Identify which cell holds the provided text, then report its [X, Y] central coordinate. 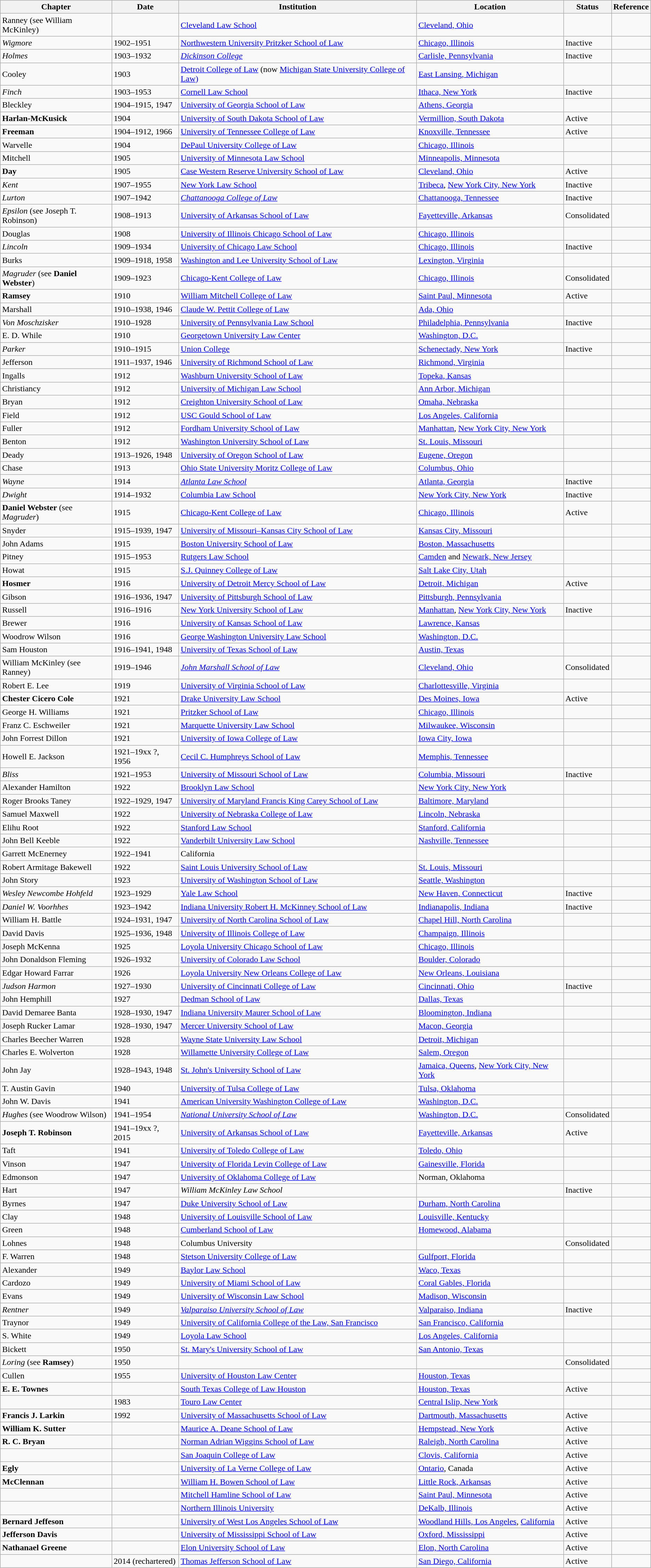
Baylor Law School [298, 1270]
Vermillion, South Dakota [490, 118]
T. Austin Gavin [56, 1088]
Hempstead, New York [490, 1429]
University of Pittsburgh School of Law [298, 597]
Oxford, Mississippi [490, 1535]
University of Oklahoma College of Law [298, 1177]
1923 [145, 880]
Edgar Howard Farrar [56, 973]
Burks [56, 260]
Ada, Ohio [490, 309]
Cooley [56, 74]
1916–1941, 1948 [145, 650]
John Adams [56, 544]
1927–1930 [145, 986]
Ithaca, New York [490, 92]
1922–1941 [145, 854]
Joseph T. Robinson [56, 1133]
Day [56, 171]
East Lansing, Michigan [490, 74]
Status [587, 7]
Brewer [56, 623]
Clovis, California [490, 1455]
1922–1929, 1947 [145, 801]
Minneapolis, Minnesota [490, 158]
William McKinley (see Ranney) [56, 668]
Claude W. Pettit College of Law [298, 309]
New York University School of Law [298, 610]
McClennan [56, 1481]
Valparaiso, Indiana [490, 1310]
Ranney (see William McKinley) [56, 25]
Hart [56, 1190]
Roger Brooks Taney [56, 801]
University of La Verne College of Law [298, 1468]
New York Law School [298, 185]
Magruder (see Daniel Webster) [56, 278]
Dartmouth, Massachusetts [490, 1415]
1910–1915 [145, 349]
American University Washington College of Law [298, 1102]
Bernard Jeffeson [56, 1521]
University of Michigan Law School [298, 389]
Atlanta Law School [298, 481]
Deady [56, 455]
1903–1953 [145, 92]
Green [56, 1230]
Knoxville, Tennessee [490, 131]
University of Maryland Francis King Carey School of Law [298, 801]
University of Nebraska College of Law [298, 814]
Location [490, 7]
Atlanta, Georgia [490, 481]
Bickett [56, 1349]
University of Mississippi School of Law [298, 1535]
Norman, Oklahoma [490, 1177]
Ontario, Canada [490, 1468]
University of Missouri–Kansas City School of Law [298, 530]
Ann Arbor, Michigan [490, 389]
Elon University School of Law [298, 1548]
California [298, 854]
Valparaiso University School of Law [298, 1310]
Macon, Georgia [490, 1026]
Mitchell Hamline School of Law [298, 1495]
F. Warren [56, 1256]
William McKinley Law School [298, 1190]
Elon, North Carolina [490, 1548]
Loyola Law School [298, 1336]
John Story [56, 880]
Loyola University New Orleans College of Law [298, 973]
Vanderbilt University Law School [298, 840]
E. E. Townes [56, 1389]
Salt Lake City, Utah [490, 570]
Bryan [56, 402]
University of Miami School of Law [298, 1283]
1927 [145, 999]
Cardozo [56, 1283]
Parker [56, 349]
University of Missouri School of Law [298, 774]
Northwestern University Pritzker School of Law [298, 43]
1914–1932 [145, 495]
Dallas, Texas [490, 999]
Sam Houston [56, 650]
Washington and Lee University School of Law [298, 260]
Snyder [56, 530]
Topeka, Kansas [490, 375]
Lawrence, Kansas [490, 623]
University of Tulsa College of Law [298, 1088]
1915–1939, 1947 [145, 530]
St. John's University School of Law [298, 1070]
Salem, Oregon [490, 1052]
Cullen [56, 1376]
Chattanooga, Tennessee [490, 198]
1904–1915, 1947 [145, 105]
San Francisco, California [490, 1323]
George Washington University Law School [298, 636]
University of Massachusetts School of Law [298, 1415]
Douglas [56, 234]
South Texas College of Law Houston [298, 1389]
William H. Battle [56, 920]
Pittsburgh, Pennsylvania [490, 597]
1940 [145, 1088]
University of Illinois College of Law [298, 933]
Columbia, Missouri [490, 774]
Loyola University Chicago School of Law [298, 946]
Cincinnati, Ohio [490, 986]
New Haven, Connecticut [490, 894]
1904–1912, 1966 [145, 131]
Rutgers Law School [298, 557]
University of Illinois Chicago School of Law [298, 234]
R. C. Bryan [56, 1442]
Little Rock, Arkansas [490, 1481]
DeKalb, Illinois [490, 1508]
University of Tennessee College of Law [298, 131]
1921–19xx ?, 1956 [145, 756]
Marquette University Law School [298, 725]
Gibson [56, 597]
Finch [56, 92]
University of Iowa College of Law [298, 738]
San Antonio, Texas [490, 1349]
Fordham University School of Law [298, 429]
University of Pennsylvania Law School [298, 322]
University of Texas School of Law [298, 650]
Von Moschzisker [56, 322]
Norman Adrian Wiggins School of Law [298, 1442]
Cumberland School of Law [298, 1230]
Nashville, Tennessee [490, 840]
Field [56, 415]
1926 [145, 973]
Boston University School of Law [298, 544]
Camden and Newark, New Jersey [490, 557]
Traynor [56, 1323]
1983 [145, 1402]
Robert E. Lee [56, 686]
1908 [145, 234]
Georgetown University Law Center [298, 336]
University of Colorado Law School [298, 960]
Warvelle [56, 145]
Louisville, Kentucky [490, 1217]
Gainesville, Florida [490, 1164]
John Marshall School of Law [298, 668]
Clay [56, 1217]
Mitchell [56, 158]
Egly [56, 1468]
Tulsa, Oklahoma [490, 1088]
William K. Sutter [56, 1429]
John Bell Keeble [56, 840]
Epsilon (see Joseph T. Robinson) [56, 216]
1923–1929 [145, 894]
1919–1946 [145, 668]
University of Minnesota Law School [298, 158]
1908–1913 [145, 216]
St. Mary's University School of Law [298, 1349]
1907–1955 [145, 185]
Saint Louis University School of Law [298, 867]
Boston, Massachusetts [490, 544]
Russell [56, 610]
Union College [298, 349]
Wesley Newcombe Hohfeld [56, 894]
Tribeca, New York City, New York [490, 185]
Indiana University Maurer School of Law [298, 1013]
Chapter [56, 7]
Alexander [56, 1270]
Central Islip, New York [490, 1402]
Institution [298, 7]
Daniel Webster (see Magruder) [56, 513]
Boulder, Colorado [490, 960]
Baltimore, Maryland [490, 801]
Evans [56, 1296]
Chattanooga College of Law [298, 198]
Memphis, Tennessee [490, 756]
1923–1942 [145, 907]
Seattle, Washington [490, 880]
Madison, Wisconsin [490, 1296]
University of Chicago Law School [298, 247]
John Donaldson Fleming [56, 960]
DePaul University College of Law [298, 145]
1914 [145, 481]
Howell E. Jackson [56, 756]
Toledo, Ohio [490, 1151]
Robert Armitage Bakewell [56, 867]
Case Western Reserve University School of Law [298, 171]
Willamette University College of Law [298, 1052]
Kent [56, 185]
1903 [145, 74]
University of Oregon School of Law [298, 455]
Lohnes [56, 1243]
Ohio State University Moritz College of Law [298, 468]
John W. Davis [56, 1102]
Kansas City, Missouri [490, 530]
1902–1951 [145, 43]
University of Georgia School of Law [298, 105]
Yale Law School [298, 894]
1911–1937, 1946 [145, 362]
Columbus, Ohio [490, 468]
1955 [145, 1376]
Francis J. Larkin [56, 1415]
Benton [56, 442]
Chester Cicero Cole [56, 699]
Date [145, 7]
Creighton University School of Law [298, 402]
Carlisle, Pennsylvania [490, 56]
Woodland Hills, Los Angeles, California [490, 1521]
Nathanael Greene [56, 1548]
Dickinson College [298, 56]
Howat [56, 570]
Bliss [56, 774]
Washburn University School of Law [298, 375]
1913 [145, 468]
Cecil C. Humphreys School of Law [298, 756]
University of Wisconsin Law School [298, 1296]
1925–1936, 1948 [145, 933]
Lurton [56, 198]
Charlottesville, Virginia [490, 686]
Durham, North Carolina [490, 1203]
Schenectady, New York [490, 349]
Drake University Law School [298, 699]
S. White [56, 1336]
University of Richmond School of Law [298, 362]
University of Detroit Mercy School of Law [298, 583]
Eugene, Oregon [490, 455]
Daniel W. Voorhhes [56, 907]
Waco, Texas [490, 1270]
Edmonson [56, 1177]
Pritzker School of Law [298, 712]
Marshall [56, 309]
Chase [56, 468]
William Mitchell College of Law [298, 296]
1921–1953 [145, 774]
Lincoln, Nebraska [490, 814]
1941–1954 [145, 1115]
University of Washington School of Law [298, 880]
Cornell Law School [298, 92]
Elihu Root [56, 827]
1992 [145, 1415]
S.J. Quinney College of Law [298, 570]
Byrnes [56, 1203]
Touro Law Center [298, 1402]
1919 [145, 686]
Franz C. Eschweiler [56, 725]
Ingalls [56, 375]
Brooklyn Law School [298, 787]
Charles Beecher Warren [56, 1039]
George H. Williams [56, 712]
Jamaica, Queens, New York City, New York [490, 1070]
Columbia Law School [298, 495]
Stanford, California [490, 827]
Judson Harmon [56, 986]
David Demaree Banta [56, 1013]
San Diego, California [490, 1561]
Woodrow Wilson [56, 636]
Rentner [56, 1310]
Philadelphia, Pennsylvania [490, 322]
University of Toledo College of Law [298, 1151]
Charles E. Wolverton [56, 1052]
1910–1938, 1946 [145, 309]
1909–1934 [145, 247]
Northern Illinois University [298, 1508]
David Davis [56, 933]
1928–1943, 1948 [145, 1070]
University of Kansas School of Law [298, 623]
Gulfport, Florida [490, 1256]
Raleigh, North Carolina [490, 1442]
New Orleans, Louisiana [490, 973]
Wayne State University Law School [298, 1039]
University of California College of the Law, San Francisco [298, 1323]
San Joaquin College of Law [298, 1455]
Hosmer [56, 583]
National University School of Law [298, 1115]
University of West Los Angeles School of Law [298, 1521]
William H. Bowen School of Law [298, 1481]
1913–1926, 1948 [145, 455]
1926–1932 [145, 960]
University of Virginia School of Law [298, 686]
Mercer University School of Law [298, 1026]
Bloomington, Indiana [490, 1013]
University of Louisville School of Law [298, 1217]
Des Moines, Iowa [490, 699]
1915–1953 [145, 557]
Cleveland Law School [298, 25]
2014 (rechartered) [145, 1561]
Samuel Maxwell [56, 814]
Alexander Hamilton [56, 787]
1916–1916 [145, 610]
1916–1936, 1947 [145, 597]
Holmes [56, 56]
Maurice A. Deane School of Law [298, 1429]
Iowa City, Iowa [490, 738]
1903–1932 [145, 56]
Hughes (see Woodrow Wilson) [56, 1115]
Harlan-McKusick [56, 118]
Christiancy [56, 389]
E. D. While [56, 336]
Stetson University College of Law [298, 1256]
Fuller [56, 429]
Austin, Texas [490, 650]
Omaha, Nebraska [490, 402]
Richmond, Virginia [490, 362]
1924–1931, 1947 [145, 920]
Indiana University Robert H. McKinney School of Law [298, 907]
Wayne [56, 481]
1925 [145, 946]
Joseph McKenna [56, 946]
Vinson [56, 1164]
John Hemphill [56, 999]
Coral Gables, Florida [490, 1283]
1909–1923 [145, 278]
Homewood, Alabama [490, 1230]
University of Cincinnati College of Law [298, 986]
Washington University School of Law [298, 442]
Loring (see Ramsey) [56, 1362]
Detroit College of Law (now Michigan State University College of Law) [298, 74]
1941–19xx ?, 2015 [145, 1133]
Athens, Georgia [490, 105]
Dwight [56, 495]
Stanford Law School [298, 827]
Dedman School of Law [298, 999]
Columbus University [298, 1243]
Champaign, Illinois [490, 933]
Freeman [56, 131]
Chapel Hill, North Carolina [490, 920]
University of Florida Levin College of Law [298, 1164]
University of South Dakota School of Law [298, 118]
1909–1918, 1958 [145, 260]
Reference [631, 7]
1910–1928 [145, 322]
Milwaukee, Wisconsin [490, 725]
Joseph Rucker Lamar [56, 1026]
Lexington, Virginia [490, 260]
University of North Carolina School of Law [298, 920]
Wigmore [56, 43]
Indianapolis, Indiana [490, 907]
Thomas Jefferson School of Law [298, 1561]
John Forrest Dillon [56, 738]
Duke University School of Law [298, 1203]
Jefferson [56, 362]
Ramsey [56, 296]
Pitney [56, 557]
Bleckley [56, 105]
Garrett McEnerney [56, 854]
1907–1942 [145, 198]
Taft [56, 1151]
USC Gould School of Law [298, 415]
University of Houston Law Center [298, 1376]
Jefferson Davis [56, 1535]
John Jay [56, 1070]
Lincoln [56, 247]
